Detect which cell encompasses the target text, then output its [x, y] center coordinate. 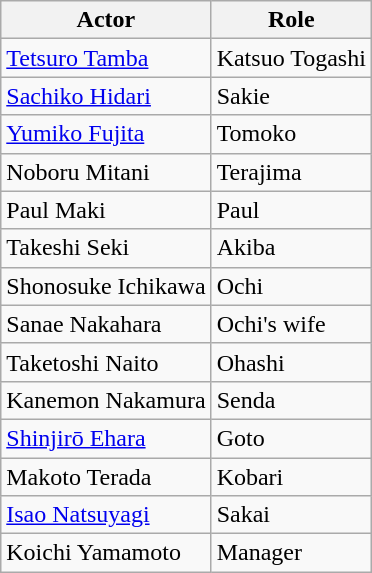
Noboru Mitani [106, 172]
Akiba [291, 248]
Sanae Nakahara [106, 324]
Sakai [291, 515]
Yumiko Fujita [106, 134]
Shinjirō Ehara [106, 438]
Kanemon Nakamura [106, 400]
Manager [291, 553]
Goto [291, 438]
Tomoko [291, 134]
Taketoshi Naito [106, 362]
Terajima [291, 172]
Shonosuke Ichikawa [106, 286]
Senda [291, 400]
Ochi's wife [291, 324]
Paul [291, 210]
Ohashi [291, 362]
Paul Maki [106, 210]
Makoto Terada [106, 477]
Sachiko Hidari [106, 96]
Tetsuro Tamba [106, 58]
Kobari [291, 477]
Isao Natsuyagi [106, 515]
Ochi [291, 286]
Role [291, 20]
Katsuo Togashi [291, 58]
Koichi Yamamoto [106, 553]
Actor [106, 20]
Sakie [291, 96]
Takeshi Seki [106, 248]
